Search for the cell housing the specified text and yield its [x, y] center coordinate. 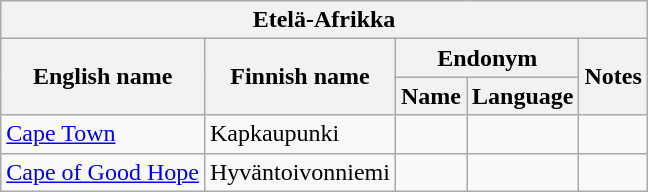
Cape of Good Hope [103, 172]
Etelä-Afrikka [324, 20]
Finnish name [300, 77]
Hyväntoivonniemi [300, 172]
Endonym [486, 58]
Language [523, 96]
Kapkaupunki [300, 134]
Notes [613, 77]
Name [430, 96]
Cape Town [103, 134]
English name [103, 77]
